Detect which cell encompasses the target text, then output its (x, y) center coordinate. 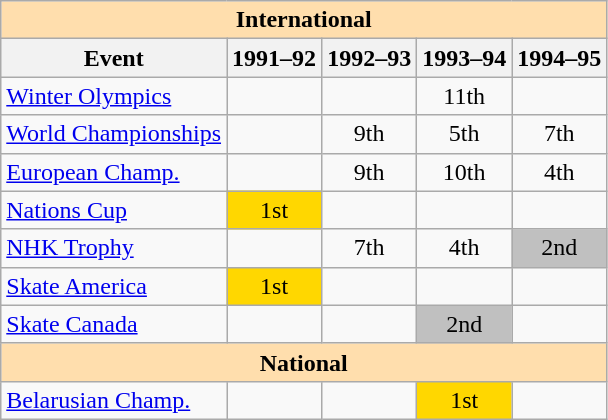
11th (464, 96)
Nations Cup (114, 210)
Belarusian Champ. (114, 400)
Skate Canada (114, 324)
1992–93 (370, 58)
Winter Olympics (114, 96)
Event (114, 58)
10th (464, 172)
Skate America (114, 286)
European Champ. (114, 172)
1993–94 (464, 58)
1994–95 (560, 58)
NHK Trophy (114, 248)
World Championships (114, 134)
1991–92 (274, 58)
National (304, 362)
International (304, 20)
5th (464, 134)
